Pinpoint the cell where the given text exists, returning its [X, Y] midpoint coordinate. 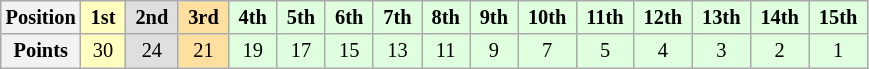
30 [104, 51]
12th [663, 17]
9 [494, 51]
15th [838, 17]
5th [301, 17]
13th [721, 17]
5 [604, 51]
24 [152, 51]
2 [779, 51]
9th [494, 17]
21 [203, 51]
6th [349, 17]
15 [349, 51]
Position [41, 17]
19 [253, 51]
3rd [203, 17]
7th [397, 17]
10th [547, 17]
1st [104, 17]
3 [721, 51]
14th [779, 17]
2nd [152, 17]
11 [446, 51]
1 [838, 51]
4 [663, 51]
Points [41, 51]
8th [446, 17]
13 [397, 51]
7 [547, 51]
11th [604, 17]
17 [301, 51]
4th [253, 17]
